Return (x, y) of the center of cell containing provided text 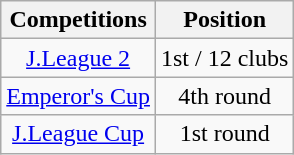
1st / 12 clubs (224, 58)
1st round (224, 134)
J.League 2 (78, 58)
Position (224, 20)
Emperor's Cup (78, 96)
4th round (224, 96)
Competitions (78, 20)
J.League Cup (78, 134)
